Search for the cell housing the specified text and yield its (x, y) center coordinate. 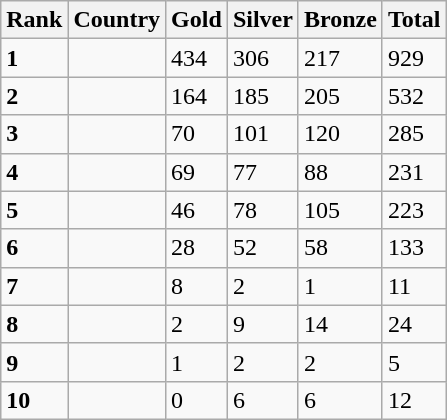
69 (197, 172)
217 (340, 58)
Gold (197, 20)
Rank (34, 20)
532 (414, 96)
205 (340, 96)
185 (262, 96)
Total (414, 20)
7 (34, 286)
101 (262, 134)
24 (414, 324)
231 (414, 172)
164 (197, 96)
28 (197, 248)
434 (197, 58)
133 (414, 248)
4 (34, 172)
52 (262, 248)
306 (262, 58)
70 (197, 134)
58 (340, 248)
88 (340, 172)
105 (340, 210)
285 (414, 134)
929 (414, 58)
46 (197, 210)
10 (34, 400)
0 (197, 400)
223 (414, 210)
Bronze (340, 20)
12 (414, 400)
Country (117, 20)
120 (340, 134)
3 (34, 134)
Silver (262, 20)
78 (262, 210)
14 (340, 324)
11 (414, 286)
77 (262, 172)
